Provide the [x, y] coordinate of the cell's center where the given text is located.  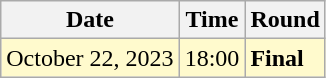
October 22, 2023 [90, 58]
Round [285, 20]
18:00 [212, 58]
Final [285, 58]
Time [212, 20]
Date [90, 20]
